Detect which cell encompasses the target text, then output its [X, Y] center coordinate. 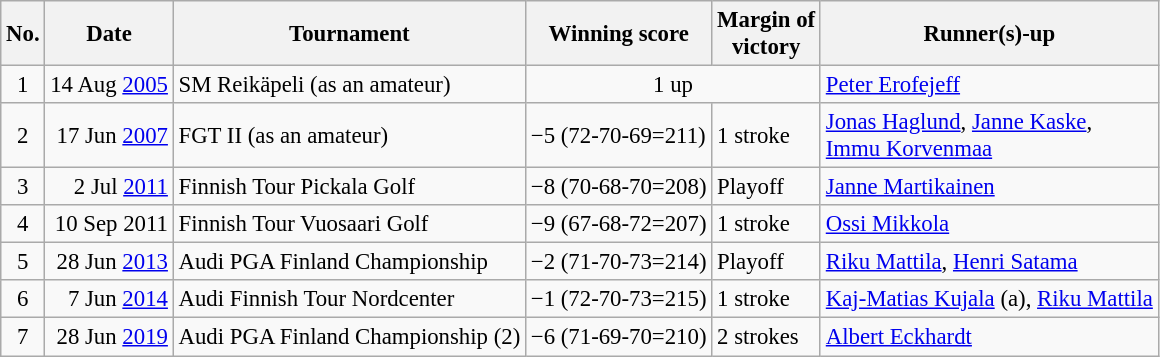
−2 (71-70-73=214) [619, 262]
6 [23, 299]
Kaj-Matias Kujala (a), Riku Mattila [989, 299]
4 [23, 224]
Ossi Mikkola [989, 224]
2 strokes [766, 337]
Tournament [349, 34]
−5 (72-70-69=211) [619, 136]
2 [23, 136]
Peter Erofejeff [989, 85]
28 Jun 2019 [109, 337]
2 Jul 2011 [109, 187]
Janne Martikainen [989, 187]
−8 (70-68-70=208) [619, 187]
Date [109, 34]
3 [23, 187]
7 Jun 2014 [109, 299]
−6 (71-69-70=210) [619, 337]
10 Sep 2011 [109, 224]
SM Reikäpeli (as an amateur) [349, 85]
Albert Eckhardt [989, 337]
14 Aug 2005 [109, 85]
−1 (72-70-73=215) [619, 299]
Margin ofvictory [766, 34]
FGT II (as an amateur) [349, 136]
1 up [674, 85]
Winning score [619, 34]
Runner(s)-up [989, 34]
No. [23, 34]
17 Jun 2007 [109, 136]
Finnish Tour Pickala Golf [349, 187]
Audi PGA Finland Championship [349, 262]
Jonas Haglund, Janne Kaske, Immu Korvenmaa [989, 136]
1 [23, 85]
Riku Mattila, Henri Satama [989, 262]
5 [23, 262]
Finnish Tour Vuosaari Golf [349, 224]
−9 (67-68-72=207) [619, 224]
28 Jun 2013 [109, 262]
7 [23, 337]
Audi Finnish Tour Nordcenter [349, 299]
Audi PGA Finland Championship (2) [349, 337]
